Extract the [X, Y] coordinate from the center of the cell holding the provided text.  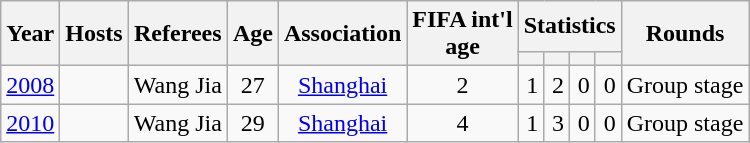
2010 [30, 123]
Age [252, 34]
Referees [178, 34]
29 [252, 123]
27 [252, 85]
Hosts [94, 34]
4 [462, 123]
Association [342, 34]
2008 [30, 85]
3 [557, 123]
Year [30, 34]
Rounds [685, 34]
Statistics [570, 26]
FIFA int'lage [462, 34]
